Output the (X, Y) coordinate of the center of the cell containing the given text.  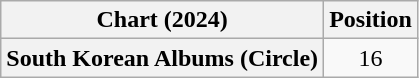
16 (371, 58)
Chart (2024) (162, 20)
Position (371, 20)
South Korean Albums (Circle) (162, 58)
